Capture the cell that displays the provided text and extract its [X, Y] central coordinate. 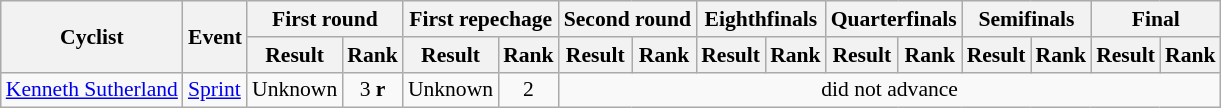
Quarterfinals [894, 19]
Semifinals [1026, 19]
Second round [628, 19]
Eighthfinals [760, 19]
Cyclist [92, 36]
Kenneth Sutherland [92, 90]
First repechage [481, 19]
Event [215, 36]
Sprint [215, 90]
did not advance [890, 90]
3 r [372, 90]
Final [1156, 19]
2 [528, 90]
First round [325, 19]
